Identify which cell holds the provided text, then report its [x, y] central coordinate. 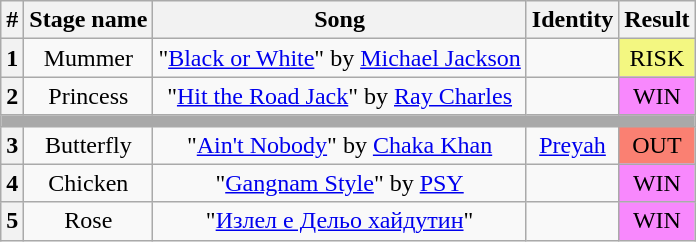
2 [12, 96]
Song [340, 20]
Butterfly [88, 145]
Princess [88, 96]
# [12, 20]
3 [12, 145]
5 [12, 221]
"Hit the Road Jack" by Ray Charles [340, 96]
Preyah [572, 145]
1 [12, 58]
4 [12, 183]
Identity [572, 20]
"Gangnam Style" by PSY [340, 183]
OUT [657, 145]
Rose [88, 221]
RISK [657, 58]
"Black or White" by Michael Jackson [340, 58]
Mummer [88, 58]
"Излел е Дельо хайдутин" [340, 221]
Chicken [88, 183]
Stage name [88, 20]
Result [657, 20]
"Ain't Nobody" by Chaka Khan [340, 145]
